Determine the (X, Y) coordinate at the center of the cell enclosing the given text.  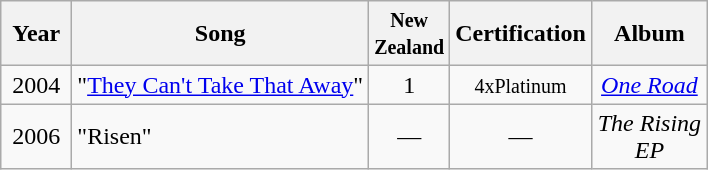
The Rising EP (649, 136)
Song (220, 34)
1 (410, 85)
One Road (649, 85)
Album (649, 34)
2006 (36, 136)
"They Can't Take That Away" (220, 85)
Year (36, 34)
Certification (521, 34)
New Zealand (410, 34)
"Risen" (220, 136)
4xPlatinum (521, 85)
2004 (36, 85)
